Scan for the cell matching the given text and deliver its [X, Y] coordinate at center. 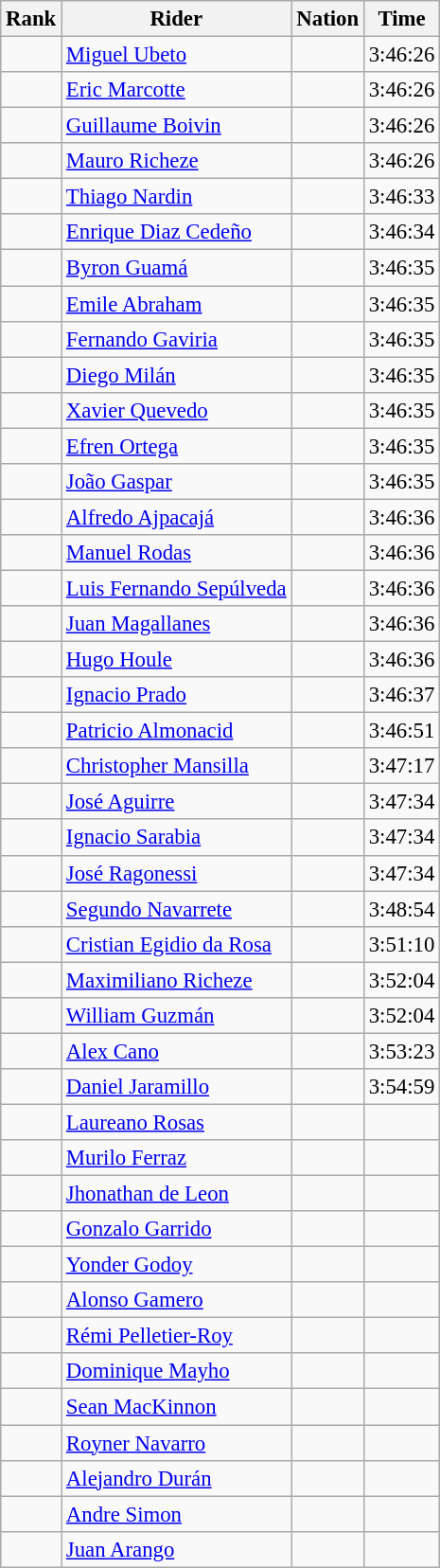
José Aguirre [176, 802]
Diego Milán [176, 375]
3:51:10 [401, 944]
Nation [327, 19]
Alfredo Ajpacajá [176, 517]
Xavier Quevedo [176, 410]
Mauro Richeze [176, 161]
Gonzalo Garrido [176, 1229]
Ignacio Sarabia [176, 838]
William Guzmán [176, 1016]
Time [401, 19]
Ignacio Prado [176, 695]
Guillaume Boivin [176, 126]
Laureano Rosas [176, 1122]
3:46:51 [401, 731]
Daniel Jaramillo [176, 1087]
3:54:59 [401, 1087]
Alejandro Durán [176, 1478]
Emile Abraham [176, 304]
Hugo Houle [176, 660]
João Gaspar [176, 482]
Thiago Nardin [176, 197]
Murilo Ferraz [176, 1158]
Byron Guamá [176, 268]
Fernando Gaviria [176, 339]
Rémi Pelletier-Roy [176, 1336]
Yonder Godoy [176, 1265]
Alex Cano [176, 1051]
Juan Magallanes [176, 624]
3:53:23 [401, 1051]
Segundo Navarrete [176, 909]
Royner Navarro [176, 1443]
Jhonathan de Leon [176, 1194]
Alonso Gamero [176, 1300]
3:46:34 [401, 232]
Christopher Mansilla [176, 766]
Luis Fernando Sepúlveda [176, 588]
3:47:17 [401, 766]
Cristian Egidio da Rosa [176, 944]
3:46:33 [401, 197]
Manuel Rodas [176, 553]
Miguel Ubeto [176, 55]
Rider [176, 19]
Sean MacKinnon [176, 1407]
3:46:37 [401, 695]
3:48:54 [401, 909]
Patricio Almonacid [176, 731]
Eric Marcotte [176, 90]
Andre Simon [176, 1514]
José Ragonessi [176, 873]
Efren Ortega [176, 446]
Enrique Diaz Cedeño [176, 232]
Maximiliano Richeze [176, 980]
Rank [31, 19]
Juan Arango [176, 1549]
Dominique Mayho [176, 1372]
